Detect which cell encompasses the target text, then output its (x, y) center coordinate. 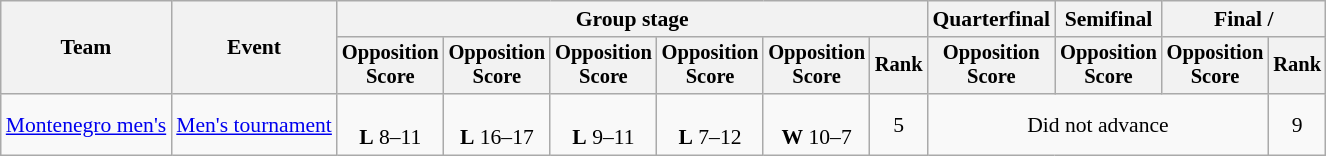
L 8–11 (390, 124)
Quarterfinal (991, 19)
Semifinal (1108, 19)
Men's tournament (254, 124)
Team (86, 48)
Final / (1244, 19)
5 (899, 124)
Did not advance (1098, 124)
L 9–11 (604, 124)
Group stage (632, 19)
Montenegro men's (86, 124)
W 10–7 (816, 124)
9 (1297, 124)
L 7–12 (710, 124)
Event (254, 48)
L 16–17 (498, 124)
